Extract the (X, Y) coordinate from the center of the cell holding the provided text.  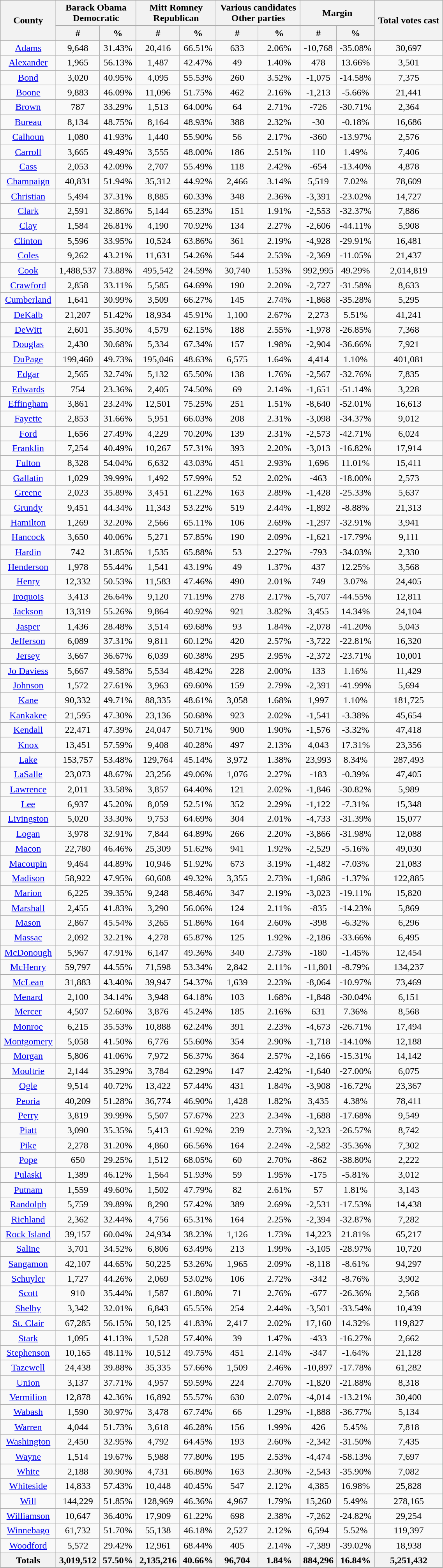
24,934 (158, 1234)
16,613 (409, 404)
12,188 (409, 1041)
Vermilion (28, 1397)
Marshall (28, 908)
6,089 (78, 641)
-16.82% (356, 448)
Shelby (28, 1308)
41.50% (118, 1041)
-835 (318, 908)
139 (237, 434)
Tazewell (28, 1367)
-13.97% (356, 137)
-26.57% (356, 1130)
9,262 (78, 256)
57.44% (198, 1086)
7,282 (409, 1219)
94,297 (409, 1264)
181,725 (409, 700)
6,075 (409, 1071)
-2,078 (318, 626)
5,667 (78, 670)
-35.08% (356, 48)
32.86% (118, 211)
2.74% (279, 300)
260 (237, 78)
9,111 (409, 537)
Logan (28, 834)
-27.00% (356, 1071)
49.73% (118, 359)
2.30% (279, 1471)
-31.58% (356, 285)
3,514 (158, 626)
9,864 (158, 611)
Woodford (28, 1545)
67.34% (198, 344)
60.04% (118, 1234)
1.38% (279, 760)
2,330 (409, 552)
Clay (28, 226)
5,988 (158, 1457)
65.23% (198, 211)
-32.37% (356, 211)
71.19% (198, 596)
2,568 (409, 1293)
-8.79% (356, 967)
9,012 (409, 418)
24,104 (409, 611)
4.38% (356, 1101)
5,507 (158, 1115)
14,223 (318, 1234)
199,460 (78, 359)
-7,262 (318, 1516)
57.42% (198, 1205)
-398 (318, 923)
40,831 (78, 181)
547 (237, 1486)
923 (237, 715)
4,043 (318, 745)
Hardin (28, 552)
2,565 (78, 374)
2,069 (158, 1279)
Jasper (28, 626)
64 (237, 107)
-3.32% (356, 730)
7,818 (409, 1427)
-35.36% (356, 1145)
2,053 (78, 166)
7,406 (409, 152)
24,405 (409, 582)
35,312 (158, 181)
1,564 (158, 1175)
2.90% (279, 1041)
65,217 (409, 1234)
11,583 (158, 582)
1.29% (279, 1412)
3.52% (279, 78)
7.36% (356, 1012)
39,157 (78, 1234)
2.24% (279, 1145)
41.93% (118, 137)
-3,098 (318, 418)
-862 (318, 1160)
-42.71% (356, 434)
43.03% (198, 463)
9,451 (78, 508)
8,568 (409, 1012)
5,251,432 (409, 1560)
519 (237, 508)
-11,801 (318, 967)
51.75% (198, 92)
1,076 (237, 774)
67,285 (78, 1323)
6,024 (409, 434)
389 (237, 1205)
5,144 (158, 211)
2,364 (409, 107)
61,282 (409, 1367)
-39.02% (356, 1545)
Boone (28, 92)
Clark (28, 211)
60.33% (198, 196)
39.88% (118, 1367)
251 (237, 404)
-30.82% (356, 789)
31,883 (78, 982)
57.40% (198, 1338)
5,596 (78, 241)
348 (237, 196)
3,902 (409, 1279)
1.53% (279, 270)
3,355 (237, 878)
73,469 (409, 982)
-2,567 (318, 374)
1,528 (158, 1338)
41.06% (118, 1056)
266 (237, 834)
42.09% (118, 166)
35.35% (118, 1130)
-4,474 (318, 1457)
151 (237, 211)
40.72% (118, 1086)
23,367 (409, 1086)
-5.16% (356, 848)
673 (237, 863)
4,579 (158, 330)
78,411 (409, 1101)
13.66% (356, 63)
1,727 (78, 1279)
-2,904 (318, 344)
2.93% (279, 463)
Various candidatesOther parties (258, 13)
14,727 (409, 196)
48.11% (118, 1353)
Menard (28, 997)
1.79% (279, 1501)
White (28, 1471)
3,665 (78, 152)
7,697 (409, 1457)
497 (237, 745)
-23.71% (356, 656)
14,438 (409, 1205)
195 (237, 1457)
Saline (28, 1249)
-1.64% (356, 1353)
2,023 (78, 493)
-34.37% (356, 418)
Gallatin (28, 478)
1,696 (318, 463)
40.92% (198, 611)
23,356 (409, 745)
15,077 (409, 819)
93 (237, 626)
56.15% (118, 1323)
-175 (318, 1175)
44.34% (118, 508)
5,519 (318, 181)
-2,166 (318, 1056)
45.54% (118, 923)
391 (237, 1027)
21,441 (409, 92)
Richland (28, 1219)
1.37% (279, 567)
56.13% (118, 63)
193 (237, 1442)
6,776 (158, 1041)
47.46% (198, 582)
-32.87% (356, 1219)
39.35% (118, 893)
63.49% (198, 1249)
-35.28% (356, 300)
1,440 (158, 137)
2,144 (78, 1071)
59 (237, 1175)
-5,707 (318, 596)
69.68% (198, 626)
-1,297 (318, 522)
31.66% (118, 418)
145 (237, 300)
6,594 (318, 1531)
73.88% (118, 270)
13,422 (158, 1086)
5,585 (158, 285)
630 (237, 1397)
Jackson (28, 611)
4,792 (158, 1442)
7,844 (158, 834)
57.43% (118, 1486)
5,058 (78, 1041)
6,843 (158, 1308)
42.47% (198, 63)
2,011 (78, 789)
1,978 (78, 567)
6,147 (158, 952)
138 (237, 374)
-1.45% (356, 952)
-1,428 (318, 493)
53.48% (118, 760)
3,228 (409, 389)
2.07% (279, 1397)
52.51% (198, 804)
-25.33% (356, 493)
Henry (28, 582)
Edwards (28, 389)
2,405 (158, 389)
McHenry (28, 967)
-7,389 (318, 1545)
2.71% (279, 107)
-726 (318, 107)
51.73% (118, 1427)
213 (237, 1249)
9,408 (158, 745)
144,229 (78, 1501)
30,740 (237, 270)
65.87% (198, 938)
7,435 (409, 1442)
DeWitt (28, 330)
754 (78, 389)
40.95% (118, 78)
45.20% (118, 804)
49.71% (118, 700)
2,662 (409, 1338)
46.18% (198, 1531)
125 (237, 938)
3,478 (158, 1412)
-2,582 (318, 1145)
Jo Daviess (28, 670)
66.03% (198, 418)
1,488,537 (78, 270)
21,207 (78, 315)
121 (237, 789)
Adams (28, 48)
48.75% (118, 122)
3,413 (78, 596)
45,654 (409, 715)
11,343 (158, 508)
45.14% (198, 760)
6,215 (78, 1027)
254 (237, 1308)
Livingston (28, 819)
Hancock (28, 537)
884,296 (318, 1560)
McDonough (28, 952)
-3,105 (318, 1249)
4,756 (158, 1219)
2,417 (237, 1323)
Christian (28, 196)
36.67% (118, 656)
3,435 (318, 1101)
54.26% (198, 256)
35.30% (118, 330)
Wabash (28, 1412)
5.49% (356, 1501)
-2,543 (318, 1471)
10,720 (409, 1249)
103 (237, 997)
2,450 (78, 1442)
-2,573 (318, 434)
61.80% (198, 1293)
1,492 (158, 478)
23.36% (118, 389)
3,455 (318, 611)
57.31% (198, 448)
21,437 (409, 256)
-32.76% (356, 374)
12,961 (158, 1545)
30.90% (118, 1471)
-1,688 (318, 1115)
364 (237, 1056)
4,957 (158, 1383)
17,909 (158, 1516)
-347 (318, 1353)
1,389 (78, 1175)
24,438 (78, 1367)
2,278 (78, 1145)
32.91% (118, 834)
6,039 (158, 656)
5,908 (409, 226)
46.09% (118, 92)
-24.82% (356, 1516)
13,451 (78, 745)
2.67% (279, 315)
25,828 (409, 1486)
5,271 (158, 537)
16.84% (356, 1560)
2.34% (279, 1115)
Calhoun (28, 137)
-1,978 (318, 330)
393 (237, 448)
8,290 (158, 1205)
60.38% (198, 656)
26.81% (118, 226)
Washington (28, 1442)
Fayette (28, 418)
1.82% (279, 1101)
5,334 (158, 344)
16,320 (409, 641)
2,707 (158, 166)
4,229 (158, 434)
787 (78, 107)
Morgan (28, 1056)
2.29% (279, 804)
-463 (318, 478)
-360 (318, 137)
7,375 (409, 78)
-1,868 (318, 300)
47.79% (198, 1190)
44.65% (118, 1264)
17,494 (409, 1027)
39.89% (118, 1205)
-1,820 (318, 1383)
5.51% (356, 315)
18,934 (158, 315)
Mason (28, 923)
1,436 (78, 626)
3,012 (409, 1175)
7,368 (409, 330)
2.25% (279, 1219)
70.20% (198, 434)
68.05% (198, 1160)
12.25% (356, 567)
910 (78, 1293)
-1,848 (318, 997)
35.44% (118, 1293)
9,753 (158, 819)
25,309 (158, 848)
-41.20% (356, 626)
495,542 (158, 270)
-35.90% (356, 1471)
-8.61% (356, 1264)
-1.37% (356, 878)
21,313 (409, 508)
Mercer (28, 1012)
2,576 (409, 137)
3,941 (409, 522)
LaSalle (28, 774)
40,209 (78, 1101)
-44.55% (356, 596)
-14.58% (356, 78)
61,732 (78, 1531)
4,967 (237, 1501)
3.07% (356, 582)
7.02% (356, 181)
5,694 (409, 686)
7,254 (78, 448)
66.56% (198, 1145)
33.95% (118, 241)
119,827 (409, 1323)
633 (237, 48)
156 (237, 1427)
2.76% (279, 1293)
159 (237, 686)
2,591 (78, 211)
Brown (28, 107)
1,029 (78, 478)
-8,118 (318, 1264)
23,993 (318, 760)
462 (237, 92)
-4,733 (318, 819)
38.23% (198, 1234)
53.34% (198, 967)
-38.80% (356, 1160)
23.24% (118, 404)
56.37% (198, 1056)
47,418 (409, 730)
5,806 (78, 1056)
49,030 (409, 848)
-52.01% (356, 404)
3,784 (158, 1071)
51.86% (198, 923)
3,090 (78, 1130)
2.79% (279, 686)
405 (237, 1545)
40.49% (118, 448)
49.58% (118, 670)
-26.36% (356, 1293)
Lee (28, 804)
-1,482 (318, 863)
24,047 (158, 730)
134 (237, 226)
Perry (28, 1115)
8,328 (78, 463)
49.60% (118, 1190)
-1,846 (318, 789)
32.01% (118, 1308)
-31.50% (356, 1442)
3,290 (158, 908)
10,512 (158, 1353)
11,429 (409, 670)
55.44% (118, 567)
64.18% (198, 997)
47.91% (118, 952)
1,487 (158, 63)
39,947 (158, 982)
5.45% (356, 1427)
12,332 (78, 582)
1.81% (356, 1190)
-1,576 (318, 730)
1.73% (279, 1234)
3.82% (279, 611)
431 (237, 1086)
-26.71% (356, 1027)
56.06% (198, 908)
49.29% (356, 270)
10,001 (409, 656)
1,513 (158, 107)
228 (237, 670)
Bond (28, 78)
Union (28, 1383)
McLean (28, 982)
2,842 (237, 967)
1,428 (237, 1101)
-0.18% (356, 122)
55.49% (198, 166)
3,265 (158, 923)
Schuyler (28, 1279)
Massac (28, 938)
14.32% (356, 1323)
35.53% (118, 1027)
3,701 (78, 1249)
40.28% (198, 745)
-28.97% (356, 1249)
Bureau (28, 122)
16.98% (356, 1486)
55.60% (198, 1041)
9,464 (78, 863)
-36.66% (356, 344)
65.31% (198, 1219)
4,414 (318, 359)
30.97% (118, 1412)
52 (237, 478)
5.52% (356, 1531)
5,951 (158, 418)
2,867 (78, 923)
8,134 (78, 122)
50,125 (158, 1323)
32.44% (118, 1219)
58.46% (198, 893)
3.19% (279, 863)
1,572 (78, 686)
15,820 (409, 893)
1.95% (279, 1175)
15,260 (318, 1501)
66.51% (198, 48)
Will (28, 1501)
3,501 (409, 63)
16,481 (409, 241)
4,860 (158, 1145)
62.24% (198, 1027)
1.16% (356, 670)
2,455 (78, 908)
33.29% (118, 107)
133 (318, 670)
2,014,819 (409, 270)
46.12% (118, 1175)
Williamson (28, 1516)
-4,928 (318, 241)
49.75% (198, 1353)
41,241 (409, 315)
-2,394 (318, 1219)
Peoria (28, 1101)
8,742 (409, 1130)
29.25% (118, 1160)
-21.88% (356, 1383)
1,639 (237, 982)
-3,501 (318, 1308)
57.99% (198, 478)
51.62% (198, 848)
17.31% (356, 745)
1.91% (279, 211)
11,631 (158, 256)
-2,323 (318, 1130)
50,225 (158, 1264)
-22.81% (356, 641)
-2,186 (318, 938)
49.06% (198, 774)
224 (237, 1383)
Madison (28, 878)
Whiteside (28, 1486)
39 (237, 1338)
46.46% (118, 848)
37.71% (118, 1383)
2,466 (237, 181)
-51.14% (356, 389)
3,819 (78, 1115)
-1,075 (318, 78)
27.49% (118, 434)
1.98% (279, 344)
2.06% (279, 48)
2.38% (279, 1516)
2,858 (78, 285)
64.89% (198, 834)
33.58% (118, 789)
Clinton (28, 241)
420 (237, 641)
48.61% (198, 700)
2.46% (279, 1367)
48.67% (118, 774)
124 (237, 908)
47,405 (409, 774)
75.25% (198, 404)
Moultrie (28, 1071)
10,267 (158, 448)
-17.79% (356, 537)
14,142 (409, 1056)
22,780 (78, 848)
-36.77% (356, 1412)
9,883 (78, 92)
-8,640 (318, 404)
-30 (318, 122)
2,527 (237, 1531)
8,885 (158, 196)
43.21% (118, 256)
9,120 (158, 596)
2,135,216 (158, 1560)
44.92% (198, 181)
278,165 (409, 1501)
122,885 (409, 878)
3,342 (78, 1308)
60.12% (198, 641)
Iroquois (28, 596)
14.34% (356, 611)
Crawford (28, 285)
3,058 (237, 700)
4,190 (158, 226)
Kane (28, 700)
Monroe (28, 1027)
10,888 (158, 1027)
2,601 (78, 330)
352 (237, 804)
40.66% (198, 1560)
Barack ObamaDemocratic (96, 13)
3,972 (237, 760)
68.44% (198, 1545)
5,989 (409, 789)
-10,897 (318, 1367)
-3,023 (318, 893)
5,759 (78, 1205)
-33.66% (356, 938)
-3.38% (356, 715)
51.70% (118, 1531)
-1,122 (318, 804)
1.64% (279, 359)
-13.21% (356, 1397)
10,439 (409, 1308)
50.68% (198, 715)
6,575 (237, 359)
1,269 (78, 522)
2,273 (318, 315)
Winnebago (28, 1531)
1.90% (279, 730)
223 (237, 1115)
Pope (28, 1160)
15,348 (409, 804)
1,535 (158, 552)
2,853 (78, 418)
147 (237, 1071)
1.49% (356, 152)
-4,673 (318, 1027)
-1,213 (318, 92)
63.86% (198, 241)
Macoupin (28, 863)
48.00% (198, 152)
1.40% (279, 63)
-3,722 (318, 641)
2.95% (279, 656)
33.11% (118, 285)
5,869 (409, 908)
295 (237, 656)
-3,391 (318, 196)
Montgomery (28, 1041)
St. Clair (28, 1323)
10,946 (158, 863)
Jersey (28, 656)
24.59% (198, 270)
-1,718 (318, 1041)
278 (237, 596)
941 (237, 848)
56 (237, 137)
2,430 (78, 344)
-19.11% (356, 893)
County (28, 20)
-0.39% (356, 774)
-1,651 (318, 389)
33.30% (118, 819)
18,938 (409, 1545)
361 (237, 241)
-2,727 (318, 285)
153,757 (78, 760)
Scott (28, 1293)
Carroll (28, 152)
90,332 (78, 700)
8,164 (158, 122)
110 (318, 152)
51.28% (118, 1101)
-16.27% (356, 1338)
54.37% (198, 982)
2.51% (279, 152)
4,278 (158, 938)
65.50% (198, 374)
3,451 (158, 493)
42,107 (78, 1264)
-4,014 (318, 1397)
36,774 (158, 1101)
9,549 (409, 1115)
27.61% (118, 686)
1,095 (78, 1338)
26.64% (118, 596)
-7.03% (356, 863)
-8,064 (318, 982)
631 (318, 1012)
5,494 (78, 196)
55,138 (158, 1531)
-342 (318, 1279)
53.26% (198, 1264)
82 (237, 1190)
-8.88% (356, 508)
8,633 (409, 285)
Stark (28, 1338)
23,256 (158, 774)
-2,342 (318, 1442)
2,566 (158, 522)
-11.05% (356, 256)
650 (78, 1160)
5,572 (78, 1545)
40.45% (198, 1486)
10,524 (158, 241)
742 (78, 552)
59,797 (78, 967)
478 (318, 63)
-7.31% (356, 804)
1,512 (158, 1160)
46.28% (198, 1427)
Greene (28, 493)
48.93% (198, 122)
4,731 (158, 1471)
21.81% (356, 1234)
-180 (318, 952)
51.93% (198, 1175)
57.59% (118, 745)
-32.91% (356, 522)
8,318 (409, 1383)
2,100 (78, 997)
1,656 (78, 434)
Mitt RomneyRepublican (176, 13)
2.36% (279, 196)
35.29% (118, 1071)
29.42% (118, 1545)
Coles (28, 256)
41.13% (118, 1338)
21,128 (409, 1353)
1,587 (158, 1293)
1,584 (78, 226)
-793 (318, 552)
7,921 (409, 344)
45.91% (198, 315)
48.42% (198, 670)
134,237 (409, 967)
54.04% (118, 463)
-10.97% (356, 982)
118 (237, 166)
-26.85% (356, 330)
5,295 (409, 300)
50.71% (198, 730)
5,132 (158, 374)
9,248 (158, 893)
35.89% (118, 493)
46.90% (198, 1101)
5,967 (78, 952)
186 (237, 152)
12,454 (409, 952)
2,222 (409, 1160)
-30.71% (356, 107)
1,514 (78, 1457)
Jefferson (28, 641)
6,296 (409, 923)
-17.68% (356, 1115)
12,088 (409, 834)
Randolph (28, 1205)
3,948 (158, 997)
69.60% (198, 686)
Wayne (28, 1457)
Pike (28, 1145)
340 (237, 952)
401,081 (409, 359)
10,165 (78, 1353)
64.45% (198, 1442)
6,937 (78, 804)
Cook (28, 270)
5,637 (409, 493)
6,806 (158, 1249)
2.61% (279, 1190)
71 (237, 1293)
74.50% (198, 389)
119,397 (409, 1531)
-44.11% (356, 226)
47.30% (118, 715)
304 (237, 819)
22,471 (78, 730)
49.49% (118, 152)
-183 (318, 774)
14,833 (78, 1486)
12,878 (78, 1397)
Hamilton (28, 522)
9,811 (158, 641)
47.95% (118, 878)
21,083 (409, 863)
9,514 (78, 1086)
DuPage (28, 359)
1.47% (279, 1338)
21,595 (78, 715)
195,046 (158, 359)
1.76% (279, 374)
129,764 (158, 760)
61.92% (198, 1130)
53 (237, 552)
49.36% (198, 952)
Knox (28, 745)
-23.02% (356, 196)
-18.00% (356, 478)
426 (318, 1427)
53.02% (198, 1279)
57.67% (198, 1115)
55.57% (198, 1397)
8,059 (158, 804)
32.95% (118, 1442)
53.22% (198, 508)
3,861 (78, 404)
10,647 (78, 1516)
19.67% (118, 1457)
60,608 (158, 878)
2,573 (409, 478)
128,969 (158, 1501)
Henderson (28, 567)
59.59% (198, 1383)
34.52% (118, 1249)
62.15% (198, 330)
58,922 (78, 878)
-1,621 (318, 537)
3,667 (78, 656)
Edgar (28, 374)
1,509 (237, 1367)
698 (237, 1516)
31.43% (118, 48)
992,995 (318, 270)
Kendall (28, 730)
5,534 (158, 670)
43.40% (118, 982)
70.92% (198, 226)
Kankakee (28, 715)
57 (318, 1190)
Warren (28, 1427)
Johnson (28, 686)
388 (237, 122)
31.85% (118, 552)
6,495 (409, 938)
Cass (28, 166)
3,857 (158, 789)
32.74% (118, 374)
45.24% (198, 1012)
3,978 (78, 834)
-10,768 (318, 48)
13,319 (78, 611)
-5.81% (356, 1175)
1,126 (237, 1234)
16,892 (158, 1397)
7,972 (158, 1056)
185 (237, 1012)
9,648 (78, 48)
71,598 (158, 967)
3,509 (158, 300)
Totals (28, 1560)
347 (237, 893)
2.89% (279, 493)
20,416 (158, 48)
157 (237, 344)
Effingham (28, 404)
3,963 (158, 686)
36.40% (118, 1516)
23,073 (78, 774)
4,095 (158, 78)
-654 (318, 166)
7,302 (409, 1145)
5,043 (409, 626)
-3,908 (318, 1086)
Champaign (28, 181)
11.01% (356, 463)
544 (237, 256)
57.66% (198, 1367)
-1,686 (318, 878)
2,092 (78, 938)
48.63% (198, 359)
-1,888 (318, 1412)
1,641 (78, 300)
78,609 (409, 181)
Ford (28, 434)
Ogle (28, 1086)
437 (318, 567)
16,686 (409, 122)
7,835 (409, 374)
-6.32% (356, 923)
23,136 (158, 715)
-15.31% (356, 1056)
-2,553 (318, 211)
-31.39% (356, 819)
-16.72% (356, 1086)
17,160 (318, 1323)
Sangamon (28, 1264)
1,541 (158, 567)
921 (237, 611)
49.32% (198, 878)
5,020 (78, 819)
Fulton (28, 463)
64.00% (198, 107)
3,650 (78, 537)
-3,866 (318, 834)
-2,391 (318, 686)
60 (237, 1160)
64.40% (198, 789)
32.20% (118, 522)
2,188 (78, 1471)
-1,640 (318, 1071)
55.90% (198, 137)
35,335 (158, 1367)
6,151 (409, 997)
3,143 (409, 1190)
4,507 (78, 1012)
55.26% (118, 611)
900 (237, 730)
42.36% (118, 1397)
3,568 (409, 567)
77.80% (198, 1457)
2.55% (279, 330)
Grundy (28, 508)
1,080 (78, 137)
749 (318, 582)
1,502 (158, 1190)
-58.13% (356, 1457)
Lake (28, 760)
5,413 (158, 1130)
10,448 (158, 1486)
67.74% (198, 1412)
44.26% (118, 1279)
3.14% (279, 181)
-2,531 (318, 1205)
-2,372 (318, 656)
1,997 (318, 700)
Rock Island (28, 1234)
-2,369 (318, 256)
51.42% (118, 315)
Macon (28, 848)
66 (237, 1412)
4,385 (318, 1486)
-1,892 (318, 508)
2.72% (279, 1279)
2.32% (279, 122)
188 (237, 330)
Franklin (28, 448)
52.60% (118, 1012)
1,590 (78, 1412)
-17.53% (356, 1205)
1.51% (279, 404)
31.20% (118, 1145)
30,400 (409, 1397)
47.39% (118, 730)
1,100 (237, 315)
51.85% (118, 1501)
51.94% (118, 181)
88,335 (158, 700)
-31.98% (356, 834)
62.29% (198, 1071)
3,555 (158, 152)
Alexander (28, 63)
65.55% (198, 1308)
2,362 (78, 1219)
-433 (318, 1338)
490 (237, 582)
-3,013 (318, 448)
-14.23% (356, 908)
Margin (337, 13)
Cumberland (28, 300)
3,137 (78, 1383)
208 (237, 418)
50.53% (118, 582)
Piatt (28, 1130)
4,044 (78, 1427)
29,254 (409, 1516)
-8.76% (356, 1279)
6,632 (158, 463)
34.14% (118, 997)
-41.99% (356, 686)
57.85% (198, 537)
7,082 (409, 1471)
40.06% (118, 537)
-1,541 (318, 715)
Putnam (28, 1190)
5,134 (409, 1412)
65.88% (198, 552)
30.99% (118, 300)
44.55% (118, 967)
96,704 (237, 1560)
-17.78% (356, 1367)
3,020 (78, 78)
17,914 (409, 448)
Pulaski (28, 1175)
30.68% (118, 344)
3,876 (158, 1012)
-34.03% (356, 552)
239 (237, 1130)
51.92% (198, 863)
-14.10% (356, 1041)
Douglas (28, 344)
12,501 (158, 404)
-5.66% (356, 92)
15,411 (409, 463)
65.11% (198, 522)
-677 (318, 1293)
287,493 (409, 760)
-2,529 (318, 848)
6,225 (78, 893)
46.36% (198, 1501)
30,697 (409, 48)
7,886 (409, 211)
69 (237, 389)
12,811 (409, 596)
66.80% (198, 1471)
354 (237, 1041)
3,019,512 (78, 1560)
4,878 (409, 166)
Total votes cast (409, 20)
55.53% (198, 78)
-2,606 (318, 226)
43.19% (198, 567)
32.21% (118, 938)
44.89% (118, 863)
2.13% (279, 745)
-13.40% (356, 166)
8.34% (356, 760)
3,618 (158, 1427)
-30.04% (356, 997)
DeKalb (28, 315)
Marion (28, 893)
11,096 (158, 92)
1,559 (78, 1190)
66.27% (198, 300)
-29.91% (356, 241)
57.50% (118, 1560)
Lawrence (28, 789)
28.48% (118, 626)
Stephenson (28, 1353)
-33.54% (356, 1308)
2.00% (279, 670)
